From the cell containing the given text, extract its center point as [x, y] coordinate. 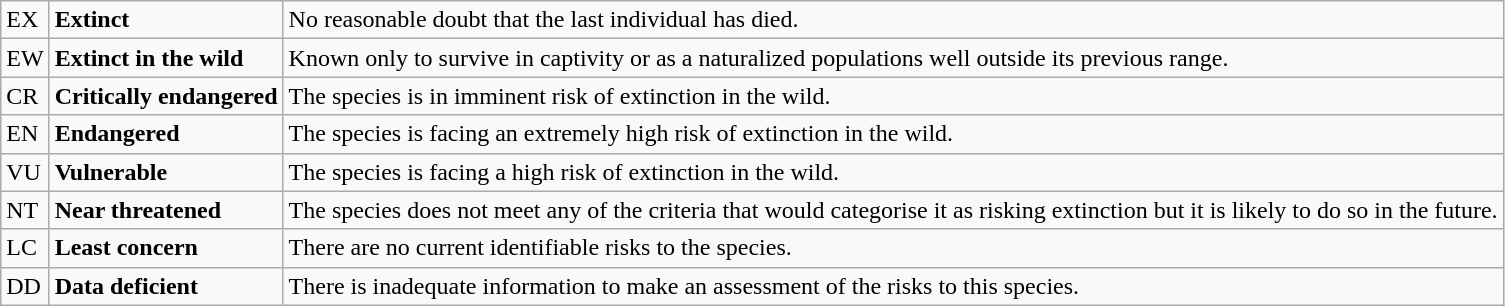
DD [25, 286]
NT [25, 210]
Extinct in the wild [166, 58]
VU [25, 172]
Known only to survive in captivity or as a naturalized populations well outside its previous range. [893, 58]
EX [25, 20]
Data deficient [166, 286]
LC [25, 248]
There is inadequate information to make an assessment of the risks to this species. [893, 286]
There are no current identifiable risks to the species. [893, 248]
The species is facing a high risk of extinction in the wild. [893, 172]
The species does not meet any of the criteria that would categorise it as risking extinction but it is likely to do so in the future. [893, 210]
Near threatened [166, 210]
Vulnerable [166, 172]
Critically endangered [166, 96]
CR [25, 96]
No reasonable doubt that the last individual has died. [893, 20]
Endangered [166, 134]
EW [25, 58]
The species is facing an extremely high risk of extinction in the wild. [893, 134]
EN [25, 134]
Extinct [166, 20]
Least concern [166, 248]
The species is in imminent risk of extinction in the wild. [893, 96]
